Find where the given text appears and provide that cell's center as (X, Y) coordinate. 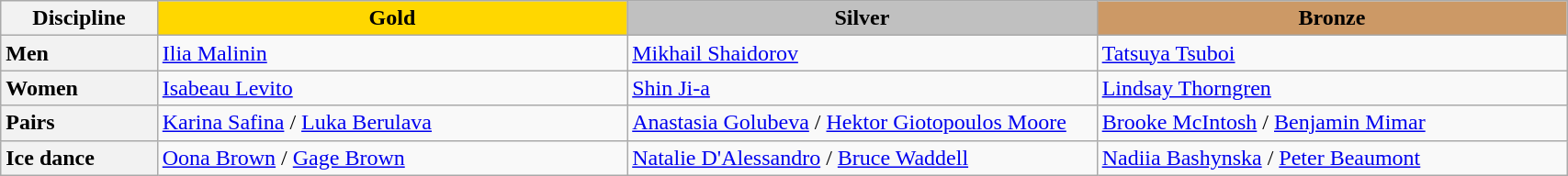
Men (79, 53)
Mikhail Shaidorov (862, 53)
Isabeau Levito (391, 88)
Bronze (1332, 18)
Lindsay Thorngren (1332, 88)
Pairs (79, 123)
Shin Ji-a (862, 88)
Women (79, 88)
Gold (391, 18)
Anastasia Golubeva / Hektor Giotopoulos Moore (862, 123)
Ice dance (79, 158)
Brooke McIntosh / Benjamin Mimar (1332, 123)
Discipline (79, 18)
Silver (862, 18)
Karina Safina / Luka Berulava (391, 123)
Ilia Malinin (391, 53)
Natalie D'Alessandro / Bruce Waddell (862, 158)
Tatsuya Tsuboi (1332, 53)
Oona Brown / Gage Brown (391, 158)
Nadiia Bashynska / Peter Beaumont (1332, 158)
